Capture the cell that displays the provided text and extract its (X, Y) central coordinate. 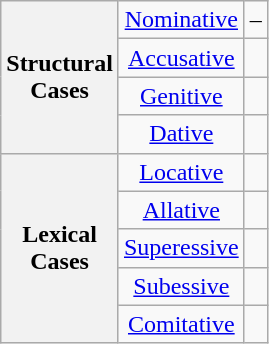
Accusative (181, 58)
Subessive (181, 286)
Genitive (181, 96)
StructuralCases (60, 77)
Dative (181, 134)
Locative (181, 172)
– (256, 20)
LexicalCases (60, 248)
Superessive (181, 248)
Nominative (181, 20)
Comitative (181, 324)
Allative (181, 210)
